Capture the cell that displays the provided text and extract its [x, y] central coordinate. 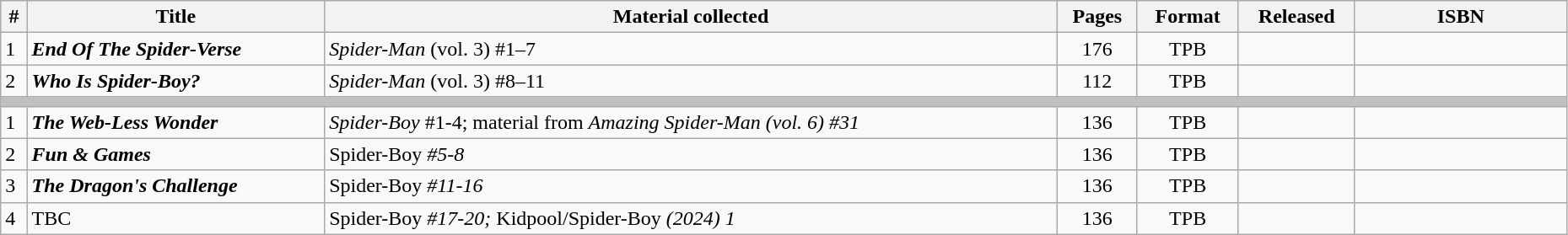
The Web-Less Wonder [175, 122]
The Dragon's Challenge [175, 186]
Spider-Boy #17-20; Kidpool/Spider-Boy (2024) 1 [692, 218]
# [13, 17]
End Of The Spider-Verse [175, 49]
Who Is Spider-Boy? [175, 81]
TBC [175, 218]
176 [1097, 49]
112 [1097, 81]
Spider-Boy #11-16 [692, 186]
Spider-Boy #5-8 [692, 154]
Spider-Man (vol. 3) #8–11 [692, 81]
Title [175, 17]
Spider-Boy #1-4; material from Amazing Spider-Man (vol. 6) #31 [692, 122]
ISBN [1461, 17]
3 [13, 186]
Pages [1097, 17]
4 [13, 218]
Released [1296, 17]
Material collected [692, 17]
Fun & Games [175, 154]
Spider-Man (vol. 3) #1–7 [692, 49]
Format [1188, 17]
